Search for the cell housing the specified text and yield its (x, y) center coordinate. 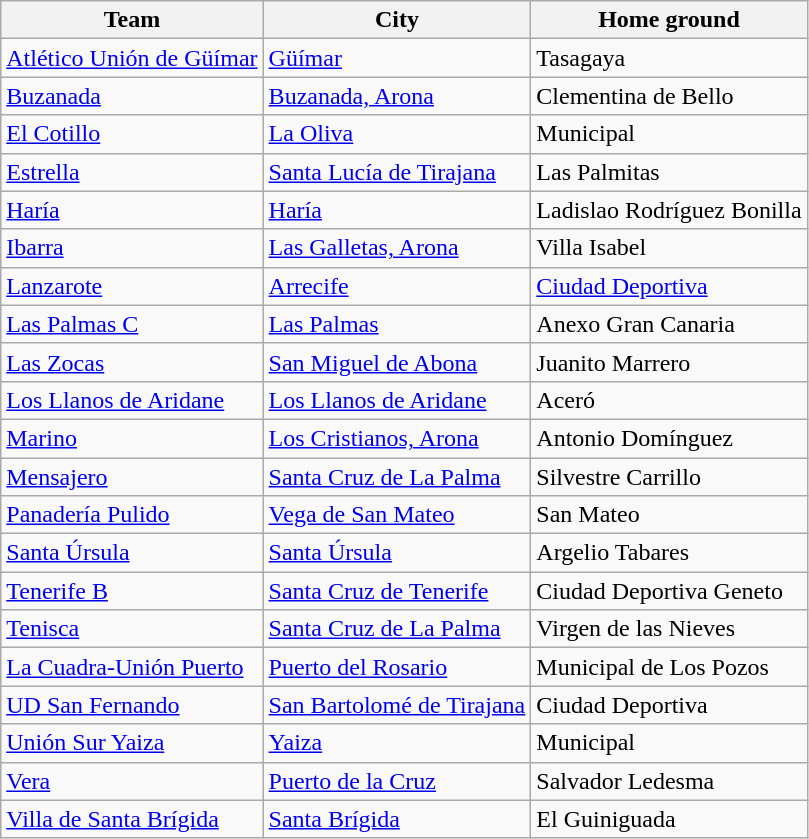
El Cotillo (132, 134)
San Bartolomé de Tirajana (397, 705)
City (397, 20)
Villa Isabel (669, 248)
Team (132, 20)
Clementina de Bello (669, 96)
Puerto del Rosario (397, 667)
Puerto de la Cruz (397, 781)
Las Galletas, Arona (397, 248)
Santa Brígida (397, 819)
San Miguel de Abona (397, 362)
Panadería Pulido (132, 515)
Las Zocas (132, 362)
Anexo Gran Canaria (669, 324)
Salvador Ledesma (669, 781)
Arrecife (397, 286)
Tenerife B (132, 591)
Estrella (132, 172)
Mensajero (132, 477)
Municipal de Los Pozos (669, 667)
La Cuadra-Unión Puerto (132, 667)
Silvestre Carrillo (669, 477)
Argelio Tabares (669, 553)
Las Palmas (397, 324)
Ladislao Rodríguez Bonilla (669, 210)
Virgen de las Nieves (669, 629)
Tenisca (132, 629)
La Oliva (397, 134)
Tasagaya (669, 58)
Vega de San Mateo (397, 515)
Buzanada (132, 96)
Villa de Santa Brígida (132, 819)
Marino (132, 438)
San Mateo (669, 515)
Lanzarote (132, 286)
Los Cristianos, Arona (397, 438)
Home ground (669, 20)
Santa Lucía de Tirajana (397, 172)
UD San Fernando (132, 705)
Santa Cruz de Tenerife (397, 591)
Buzanada, Arona (397, 96)
Las Palmitas (669, 172)
Vera (132, 781)
Unión Sur Yaiza (132, 743)
Aceró (669, 400)
Las Palmas C (132, 324)
Ciudad Deportiva Geneto (669, 591)
Atlético Unión de Güímar (132, 58)
Yaiza (397, 743)
Ibarra (132, 248)
Antonio Domínguez (669, 438)
El Guiniguada (669, 819)
Juanito Marrero (669, 362)
Güímar (397, 58)
